Capture the cell that displays the provided text and extract its [x, y] central coordinate. 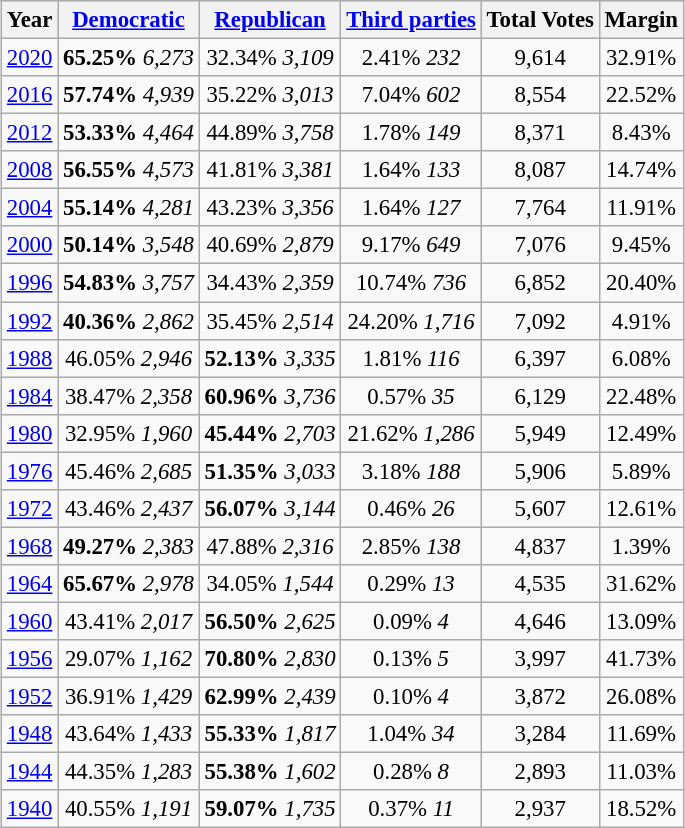
32.34% 3,109 [270, 58]
8,554 [540, 95]
6,397 [540, 358]
6.08% [641, 358]
46.05% 2,946 [129, 358]
12.49% [641, 433]
7.04% 602 [411, 95]
32.95% 1,960 [129, 433]
44.89% 3,758 [270, 133]
Democratic [129, 20]
1996 [30, 283]
2016 [30, 95]
9.45% [641, 245]
5.89% [641, 471]
2000 [30, 245]
70.80% 2,830 [270, 659]
9.17% 649 [411, 245]
56.50% 2,625 [270, 621]
40.36% 2,862 [129, 321]
13.09% [641, 621]
3,997 [540, 659]
1980 [30, 433]
8,087 [540, 170]
1960 [30, 621]
8.43% [641, 133]
43.41% 2,017 [129, 621]
43.23% 3,356 [270, 208]
1972 [30, 509]
5,906 [540, 471]
3,872 [540, 697]
4.91% [641, 321]
1976 [30, 471]
21.62% 1,286 [411, 433]
50.14% 3,548 [129, 245]
49.27% 2,383 [129, 546]
34.05% 1,544 [270, 584]
18.52% [641, 809]
1964 [30, 584]
51.35% 3,033 [270, 471]
9,614 [540, 58]
12.61% [641, 509]
45.44% 2,703 [270, 433]
55.33% 1,817 [270, 734]
22.52% [641, 95]
41.73% [641, 659]
1.78% 149 [411, 133]
8,371 [540, 133]
35.45% 2,514 [270, 321]
5,607 [540, 509]
1940 [30, 809]
1984 [30, 396]
2.41% 232 [411, 58]
11.91% [641, 208]
Margin [641, 20]
43.46% 2,437 [129, 509]
34.43% 2,359 [270, 283]
24.20% 1,716 [411, 321]
55.38% 1,602 [270, 772]
35.22% 3,013 [270, 95]
56.07% 3,144 [270, 509]
43.64% 1,433 [129, 734]
0.09% 4 [411, 621]
52.13% 3,335 [270, 358]
53.33% 4,464 [129, 133]
2008 [30, 170]
2,937 [540, 809]
2.85% 138 [411, 546]
26.08% [641, 697]
3,284 [540, 734]
31.62% [641, 584]
3.18% 188 [411, 471]
10.74% 736 [411, 283]
1944 [30, 772]
22.48% [641, 396]
65.67% 2,978 [129, 584]
59.07% 1,735 [270, 809]
55.14% 4,281 [129, 208]
1.64% 133 [411, 170]
32.91% [641, 58]
6,129 [540, 396]
1988 [30, 358]
56.55% 4,573 [129, 170]
4,646 [540, 621]
1968 [30, 546]
20.40% [641, 283]
1.39% [641, 546]
40.69% 2,879 [270, 245]
1.04% 34 [411, 734]
1.81% 116 [411, 358]
14.74% [641, 170]
0.37% 11 [411, 809]
7,076 [540, 245]
36.91% 1,429 [129, 697]
1948 [30, 734]
2020 [30, 58]
65.25% 6,273 [129, 58]
0.28% 8 [411, 772]
0.57% 35 [411, 396]
6,852 [540, 283]
60.96% 3,736 [270, 396]
2,893 [540, 772]
40.55% 1,191 [129, 809]
7,764 [540, 208]
4,837 [540, 546]
57.74% 4,939 [129, 95]
0.10% 4 [411, 697]
7,092 [540, 321]
62.99% 2,439 [270, 697]
0.29% 13 [411, 584]
5,949 [540, 433]
54.83% 3,757 [129, 283]
Third parties [411, 20]
1992 [30, 321]
11.69% [641, 734]
Total Votes [540, 20]
4,535 [540, 584]
41.81% 3,381 [270, 170]
29.07% 1,162 [129, 659]
11.03% [641, 772]
1.64% 127 [411, 208]
45.46% 2,685 [129, 471]
47.88% 2,316 [270, 546]
2012 [30, 133]
0.13% 5 [411, 659]
1952 [30, 697]
2004 [30, 208]
Year [30, 20]
0.46% 26 [411, 509]
Republican [270, 20]
1956 [30, 659]
44.35% 1,283 [129, 772]
38.47% 2,358 [129, 396]
